Locate the cell with the specified text and output its [X, Y] center coordinate. 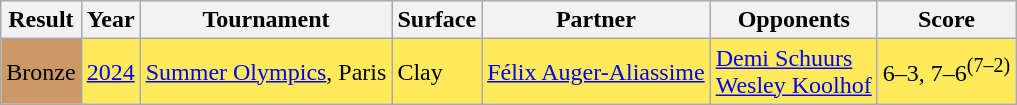
Partner [596, 20]
Tournament [266, 20]
Result [41, 20]
Score [946, 20]
Demi Schuurs Wesley Koolhof [794, 72]
Opponents [794, 20]
6–3, 7–6(7–2) [946, 72]
Year [110, 20]
Bronze [41, 72]
Félix Auger-Aliassime [596, 72]
Summer Olympics, Paris [266, 72]
Clay [437, 72]
Surface [437, 20]
2024 [110, 72]
